Capture the cell that displays the provided text and extract its [X, Y] central coordinate. 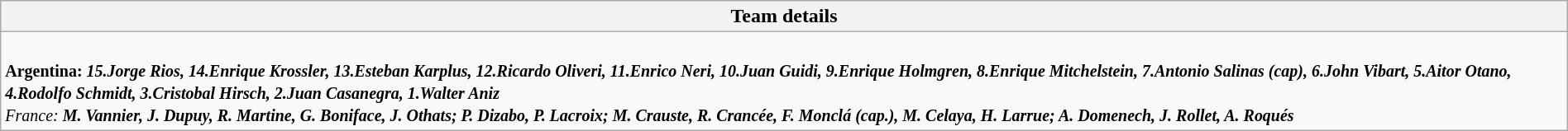
Team details [784, 16]
